Extract the (x, y) coordinate from the center of the cell holding the provided text.  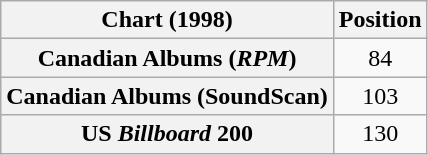
US Billboard 200 (168, 134)
Chart (1998) (168, 20)
130 (380, 134)
103 (380, 96)
Canadian Albums (RPM) (168, 58)
Canadian Albums (SoundScan) (168, 96)
84 (380, 58)
Position (380, 20)
